Pinpoint the cell where the given text exists, returning its [X, Y] midpoint coordinate. 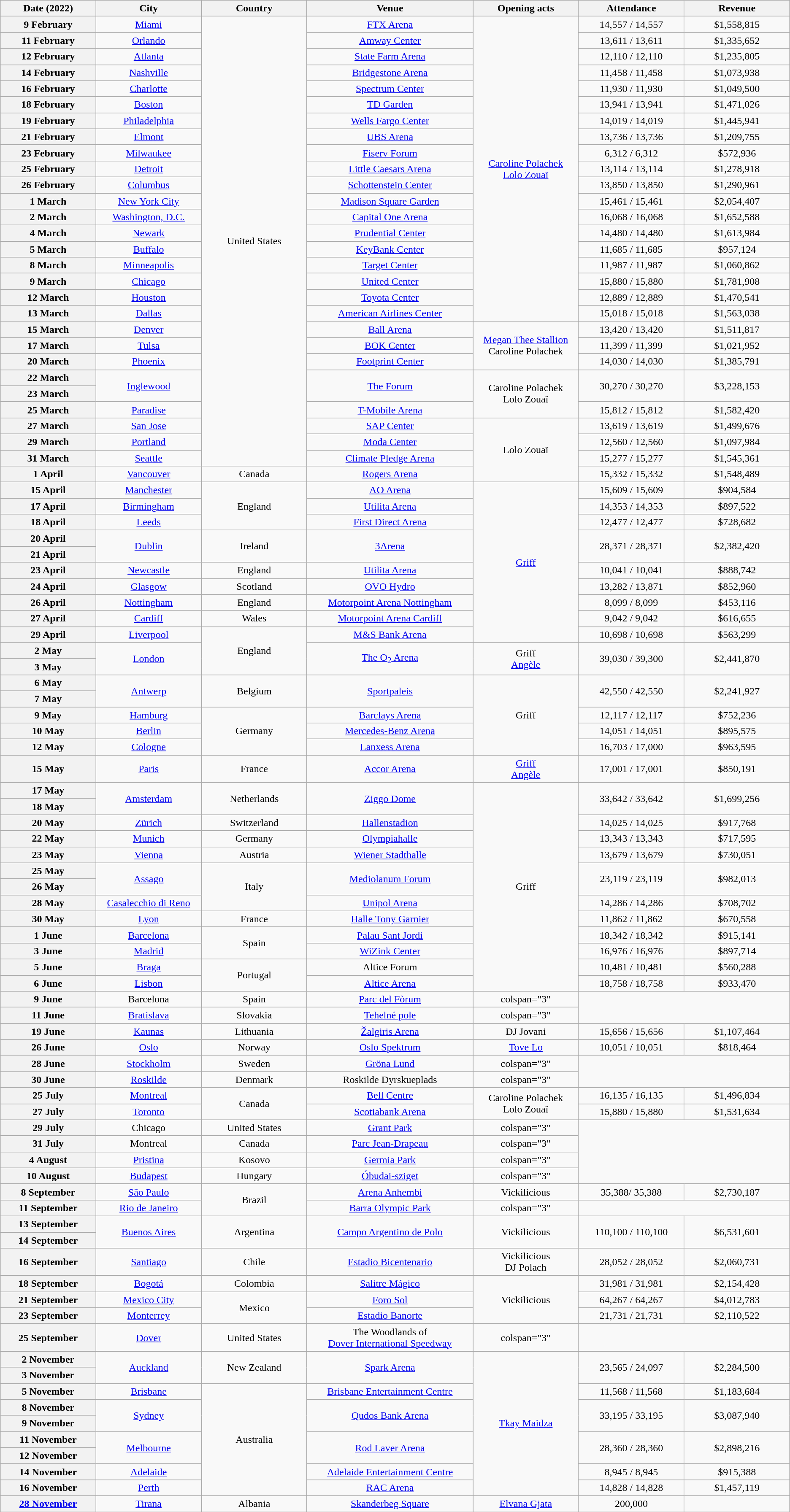
26 May [48, 887]
4 March [48, 233]
14,025 / 14,025 [631, 823]
12 May [48, 747]
KeyBank Center [390, 249]
New Zealand [254, 1367]
35,388/ 35,388 [631, 1192]
20 April [48, 538]
Norway [254, 1048]
$1,021,952 [737, 346]
Motorpoint Arena Nottingham [390, 602]
12,560 / 12,560 [631, 442]
Assago [149, 879]
25 July [48, 1096]
17 May [48, 791]
5 March [48, 249]
6 June [48, 983]
26 June [48, 1048]
11 February [48, 40]
$1,445,941 [737, 121]
15 May [48, 769]
33,642 / 33,642 [631, 799]
Zürich [149, 823]
$4,012,783 [737, 1300]
200,000 [631, 1504]
5 November [48, 1391]
14 November [48, 1471]
110,100 / 110,100 [631, 1232]
Cardiff [149, 618]
Palau Sant Jordi [390, 935]
Casalecchio di Reno [149, 903]
Buffalo [149, 249]
São Paulo [149, 1192]
14,019 / 14,019 [631, 121]
2 November [48, 1359]
Netherlands [254, 799]
$572,936 [737, 153]
Oslo [149, 1048]
10,041 / 10,041 [631, 570]
10,481 / 10,481 [631, 967]
The Forum [390, 386]
Miami [149, 24]
$717,595 [737, 839]
Adelaide [149, 1471]
Hallenstadion [390, 823]
Estadio Bicentenario [390, 1262]
Grant Park [390, 1128]
9,042 / 9,042 [631, 618]
21,731 / 21,731 [631, 1316]
13,611 / 13,611 [631, 40]
Žalgiris Arena [390, 1031]
18,758 / 18,758 [631, 983]
$1,582,420 [737, 410]
11,862 / 11,862 [631, 919]
13 September [48, 1224]
12,889 / 12,889 [631, 297]
$2,154,428 [737, 1284]
$963,595 [737, 747]
Adelaide Entertainment Centre [390, 1471]
Toronto [149, 1112]
UBS Arena [390, 137]
Scotiabank Arena [390, 1112]
Target Center [390, 265]
15,812 / 15,812 [631, 410]
T-Mobile Arena [390, 410]
Paris [149, 769]
$917,768 [737, 823]
Orlando [149, 40]
Newark [149, 233]
11,930 / 11,930 [631, 89]
Austria [254, 855]
3 May [48, 667]
Mexico City [149, 1300]
$1,470,541 [737, 297]
42,550 / 42,550 [631, 691]
12,110 / 12,110 [631, 57]
$670,558 [737, 919]
Charlotte [149, 89]
TD Garden [390, 105]
$1,290,961 [737, 185]
25 September [48, 1337]
$888,742 [737, 570]
$915,141 [737, 935]
11,685 / 11,685 [631, 249]
Barra Olympic Park [390, 1208]
Capital One Arena [390, 217]
18,342 / 18,342 [631, 935]
$1,183,684 [737, 1391]
30 June [48, 1080]
28,052 / 28,052 [631, 1262]
Amsterdam [149, 799]
Dover [149, 1337]
9 March [48, 281]
Wales [254, 618]
Nottingham [149, 602]
27 March [48, 426]
Skanderbeg Square [390, 1504]
Lolo Zouaï [526, 450]
7 May [48, 699]
Ball Arena [390, 329]
$1,545,361 [737, 458]
8 March [48, 265]
Paradise [149, 410]
The O2 Arena [390, 659]
Schottenstein Center [390, 185]
$2,441,870 [737, 659]
39,030 / 39,300 [631, 659]
$563,299 [737, 634]
Dublin [149, 546]
Denver [149, 329]
Motorpoint Arena Cardiff [390, 618]
10,051 / 10,051 [631, 1048]
16,068 / 16,068 [631, 217]
8,099 / 8,099 [631, 602]
8 September [48, 1192]
5 June [48, 967]
$1,049,500 [737, 89]
$1,097,984 [737, 442]
Dallas [149, 313]
Colombia [254, 1284]
15,277 / 15,277 [631, 458]
9 May [48, 715]
21 April [48, 554]
Australia [254, 1439]
State Farm Arena [390, 57]
$560,288 [737, 967]
Moda Center [390, 442]
$1,278,918 [737, 169]
Tkay Maidza [526, 1423]
$2,054,407 [737, 201]
17 April [48, 506]
Venue [390, 8]
Slovakia [254, 1015]
Parc del Fòrum [390, 999]
23,565 / 24,097 [631, 1367]
Lyon [149, 919]
Munich [149, 839]
Footprint Center [390, 362]
Philadelphia [149, 121]
Lanxess Arena [390, 747]
$730,051 [737, 855]
Oslo Spektrum [390, 1048]
Spectrum Center [390, 89]
3 June [48, 951]
14,557 / 14,557 [631, 24]
Newcastle [149, 570]
19 June [48, 1031]
Argentina [254, 1232]
Sydney [149, 1415]
Stockholm [149, 1064]
16 February [48, 89]
Country [254, 8]
Arena Anhembi [390, 1192]
$1,235,805 [737, 57]
$1,107,464 [737, 1031]
Brisbane Entertainment Centre [390, 1391]
18 May [48, 807]
United Center [390, 281]
Climate Pledge Arena [390, 458]
Pristina [149, 1160]
Madison Square Garden [390, 201]
Leeds [149, 522]
Salitre Mágico [390, 1284]
27 July [48, 1112]
Birmingham [149, 506]
Halle Tony Garnier [390, 919]
$1,699,256 [737, 799]
25 March [48, 410]
SAP Center [390, 426]
$1,511,817 [737, 329]
Estadio Banorte [390, 1316]
9 November [48, 1423]
Nashville [149, 73]
16 November [48, 1488]
18 April [48, 522]
4 August [48, 1160]
Parc Jean-Drapeau [390, 1144]
20 March [48, 362]
$616,655 [737, 618]
12 November [48, 1455]
Date (2022) [48, 8]
Accor Arena [390, 769]
$1,558,815 [737, 24]
RAC Arena [390, 1488]
DJ Jovani [526, 1031]
Megan Thee StallionCaroline Polachek [526, 346]
15 April [48, 490]
$1,781,908 [737, 281]
13,619 / 13,619 [631, 426]
The Woodlands ofDover International Speedway [390, 1337]
$1,496,834 [737, 1096]
$708,702 [737, 903]
Boston [149, 105]
Germia Park [390, 1160]
Lisbon [149, 983]
Albania [254, 1504]
11 November [48, 1439]
Campo Argentino de Polo [390, 1232]
28 June [48, 1064]
21 September [48, 1300]
Lithuania [254, 1031]
$818,464 [737, 1048]
Revenue [737, 8]
$915,388 [737, 1471]
3Arena [390, 546]
Spark Arena [390, 1367]
Denmark [254, 1080]
13,736 / 13,736 [631, 137]
11,399 / 11,399 [631, 346]
11,987 / 11,987 [631, 265]
Bogotá [149, 1284]
12,117 / 12,117 [631, 715]
Atlanta [149, 57]
$1,060,862 [737, 265]
$1,548,489 [737, 474]
26 April [48, 602]
$933,470 [737, 983]
23,119 / 23,119 [631, 879]
$2,284,500 [737, 1367]
Phoenix [149, 362]
17,001 / 17,001 [631, 769]
Vickilicious DJ Polach [526, 1262]
Sweden [254, 1064]
$897,522 [737, 506]
22 May [48, 839]
Opening acts [526, 8]
Kaunas [149, 1031]
8 November [48, 1407]
OVO Hydro [390, 586]
2 March [48, 217]
13,679 / 13,679 [631, 855]
Mercedes-Benz Arena [390, 731]
Wells Fargo Center [390, 121]
$1,652,588 [737, 217]
Ziggo Dome [390, 799]
Amway Center [390, 40]
City [149, 8]
Bridgestone Arena [390, 73]
$752,236 [737, 715]
$3,228,153 [737, 386]
Santiago [149, 1262]
25 February [48, 169]
20 May [48, 823]
16,703 / 17,000 [631, 747]
13,343 / 13,343 [631, 839]
12,477 / 12,477 [631, 522]
14 September [48, 1240]
1 June [48, 935]
Switzerland [254, 823]
2 May [48, 651]
30,270 / 30,270 [631, 386]
Columbus [149, 185]
$957,124 [737, 249]
29 July [48, 1128]
$2,060,731 [737, 1262]
Ireland [254, 546]
10,698 / 10,698 [631, 634]
Altice Forum [390, 967]
64,267 / 64,267 [631, 1300]
Rio de Janeiro [149, 1208]
Glasgow [149, 586]
10 May [48, 731]
Elmont [149, 137]
19 February [48, 121]
Madrid [149, 951]
Houston [149, 297]
American Airlines Center [390, 313]
Roskilde [149, 1080]
Scotland [254, 586]
17 March [48, 346]
26 February [48, 185]
BOK Center [390, 346]
14,828 / 14,828 [631, 1488]
$6,531,601 [737, 1232]
Roskilde Dyrskueplads [390, 1080]
London [149, 659]
Liverpool [149, 634]
Tirana [149, 1504]
Budapest [149, 1176]
$1,073,938 [737, 73]
$982,013 [737, 879]
$904,584 [737, 490]
Chile [254, 1262]
Mediolanum Forum [390, 879]
$3,087,940 [737, 1415]
Fiserv Forum [390, 153]
Foro Sol [390, 1300]
Brisbane [149, 1391]
27 April [48, 618]
15 March [48, 329]
6,312 / 6,312 [631, 153]
$1,563,038 [737, 313]
Monterrey [149, 1316]
New York City [149, 201]
10 August [48, 1176]
15,656 / 15,656 [631, 1031]
$1,457,119 [737, 1488]
M&S Bank Arena [390, 634]
Attendance [631, 8]
16 September [48, 1262]
13,282 / 13,871 [631, 586]
Perth [149, 1488]
Kosovo [254, 1160]
15,461 / 15,461 [631, 201]
Bratislava [149, 1015]
WiZink Center [390, 951]
$1,499,676 [737, 426]
AO Arena [390, 490]
$1,385,791 [737, 362]
28 November [48, 1504]
9 February [48, 24]
Buenos Aires [149, 1232]
$897,714 [737, 951]
Wiener Stadthalle [390, 855]
San Jose [149, 426]
11,458 / 11,458 [631, 73]
16,135 / 16,135 [631, 1096]
13,941 / 13,941 [631, 105]
3 November [48, 1375]
Toyota Center [390, 297]
33,195 / 33,195 [631, 1415]
Berlin [149, 731]
Hamburg [149, 715]
23 February [48, 153]
$2,241,927 [737, 691]
13,420 / 13,420 [631, 329]
Belgium [254, 691]
15,609 / 15,609 [631, 490]
14 February [48, 73]
Óbudai-sziget [390, 1176]
Washington, D.C. [149, 217]
$2,898,216 [737, 1447]
28 May [48, 903]
$1,335,652 [737, 40]
31 March [48, 458]
Tulsa [149, 346]
Altice Arena [390, 983]
Gröna Lund [390, 1064]
11 September [48, 1208]
Rod Laver Arena [390, 1447]
Vancouver [149, 474]
Sportpaleis [390, 691]
1 April [48, 474]
$1,531,634 [737, 1112]
28,371 / 28,371 [631, 546]
Italy [254, 887]
$1,471,026 [737, 105]
8,945 / 8,945 [631, 1471]
Rogers Arena [390, 474]
16,976 / 16,976 [631, 951]
$2,110,522 [737, 1316]
12 February [48, 57]
29 March [48, 442]
14,480 / 14,480 [631, 233]
Barclays Arena [390, 715]
Olympiahalle [390, 839]
9 June [48, 999]
$1,209,755 [737, 137]
Little Caesars Arena [390, 169]
Bell Centre [390, 1096]
Tehelné pole [390, 1015]
15,332 / 15,332 [631, 474]
Portugal [254, 975]
12 March [48, 297]
$2,730,187 [737, 1192]
18 September [48, 1284]
13 March [48, 313]
$2,382,420 [737, 546]
Elvana Gjata [526, 1504]
21 February [48, 137]
Inglewood [149, 386]
Qudos Bank Arena [390, 1415]
31,981 / 31,981 [631, 1284]
14,030 / 14,030 [631, 362]
Braga [149, 967]
Tove Lo [526, 1048]
29 April [48, 634]
Prudential Center [390, 233]
FTX Arena [390, 24]
Milwaukee [149, 153]
Brazil [254, 1200]
23 September [48, 1316]
24 April [48, 586]
11 June [48, 1015]
14,353 / 14,353 [631, 506]
13,850 / 13,850 [631, 185]
Detroit [149, 169]
Hungary [254, 1176]
First Direct Arena [390, 522]
14,286 / 14,286 [631, 903]
Auckland [149, 1367]
Manchester [149, 490]
Antwerp [149, 691]
13,114 / 13,114 [631, 169]
22 March [48, 378]
23 March [48, 394]
31 July [48, 1144]
Unipol Arena [390, 903]
Vienna [149, 855]
Melbourne [149, 1447]
$850,191 [737, 769]
Mexico [254, 1308]
Portland [149, 442]
15,018 / 15,018 [631, 313]
$728,682 [737, 522]
$852,960 [737, 586]
23 April [48, 570]
$895,575 [737, 731]
Minneapolis [149, 265]
30 May [48, 919]
6 May [48, 683]
14,051 / 14,051 [631, 731]
18 February [48, 105]
Seattle [149, 458]
23 May [48, 855]
11,568 / 11,568 [631, 1391]
Cologne [149, 747]
25 May [48, 871]
28,360 / 28,360 [631, 1447]
$453,116 [737, 602]
$1,613,984 [737, 233]
1 March [48, 201]
